Identify which cell holds the provided text, then report its [X, Y] central coordinate. 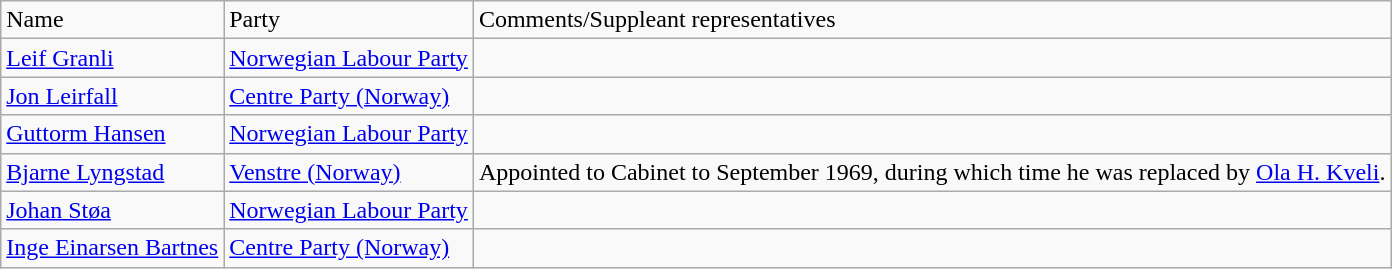
Name [112, 20]
Bjarne Lyngstad [112, 172]
Appointed to Cabinet to September 1969, during which time he was replaced by Ola H. Kveli. [932, 172]
Johan Støa [112, 210]
Inge Einarsen Bartnes [112, 248]
Guttorm Hansen [112, 134]
Leif Granli [112, 58]
Venstre (Norway) [349, 172]
Comments/Suppleant representatives [932, 20]
Jon Leirfall [112, 96]
Party [349, 20]
